Return the [X, Y] coordinate for the center point of the cell that contains the specified text.  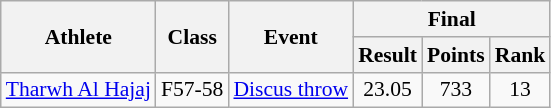
Class [192, 36]
733 [456, 90]
F57-58 [192, 90]
23.05 [388, 90]
Final [452, 19]
Discus throw [290, 90]
Tharwh Al Hajaj [78, 90]
Points [456, 55]
Athlete [78, 36]
Rank [520, 55]
13 [520, 90]
Event [290, 36]
Result [388, 55]
